Detect which cell encompasses the target text, then output its [x, y] center coordinate. 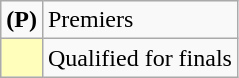
Qualified for finals [140, 58]
Premiers [140, 20]
(P) [22, 20]
